Return (x, y) of the center of cell containing provided text 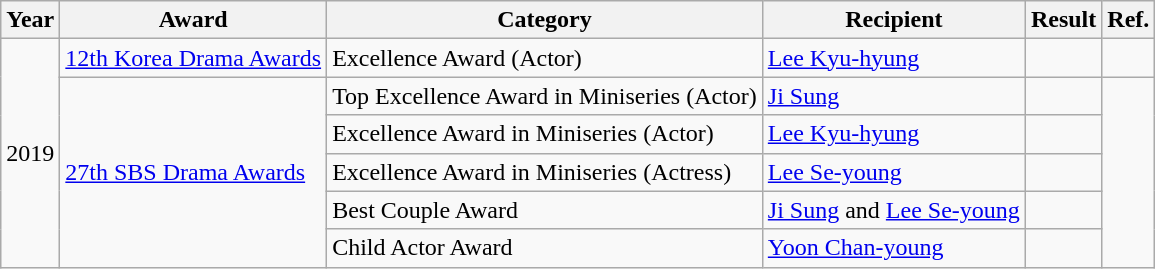
Ji Sung and Lee Se-young (894, 210)
Ji Sung (894, 96)
12th Korea Drama Awards (194, 58)
Yoon Chan-young (894, 248)
Excellence Award in Miniseries (Actress) (545, 172)
Result (1063, 20)
Ref. (1128, 20)
Excellence Award in Miniseries (Actor) (545, 134)
Award (194, 20)
Recipient (894, 20)
Best Couple Award (545, 210)
Child Actor Award (545, 248)
Top Excellence Award in Miniseries (Actor) (545, 96)
Year (30, 20)
Lee Se-young (894, 172)
Excellence Award (Actor) (545, 58)
27th SBS Drama Awards (194, 172)
Category (545, 20)
2019 (30, 153)
